Provide the [x, y] coordinate of the cell's center where the given text is located.  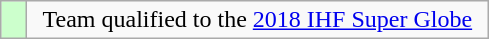
Team qualified to the 2018 IHF Super Globe [258, 20]
